Search for the cell housing the specified text and yield its (x, y) center coordinate. 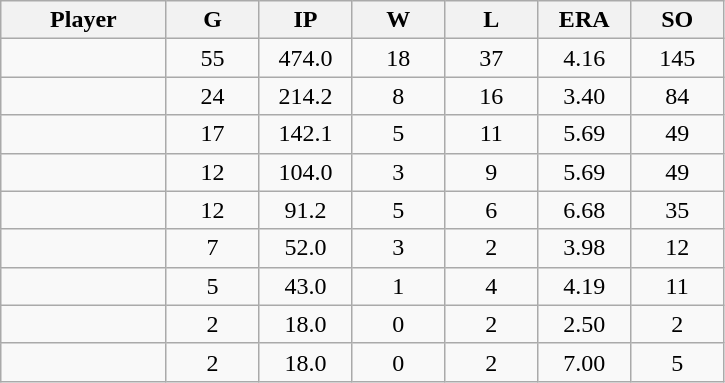
142.1 (306, 134)
43.0 (306, 286)
55 (212, 58)
52.0 (306, 248)
3.40 (584, 96)
2.50 (584, 324)
4 (492, 286)
17 (212, 134)
ERA (584, 20)
SO (678, 20)
9 (492, 172)
8 (398, 96)
G (212, 20)
84 (678, 96)
3.98 (584, 248)
37 (492, 58)
18 (398, 58)
214.2 (306, 96)
4.16 (584, 58)
4.19 (584, 286)
24 (212, 96)
91.2 (306, 210)
7.00 (584, 362)
145 (678, 58)
1 (398, 286)
IP (306, 20)
L (492, 20)
16 (492, 96)
7 (212, 248)
104.0 (306, 172)
35 (678, 210)
6.68 (584, 210)
Player (84, 20)
W (398, 20)
6 (492, 210)
474.0 (306, 58)
